Extract the (X, Y) coordinate from the center of the cell holding the provided text.  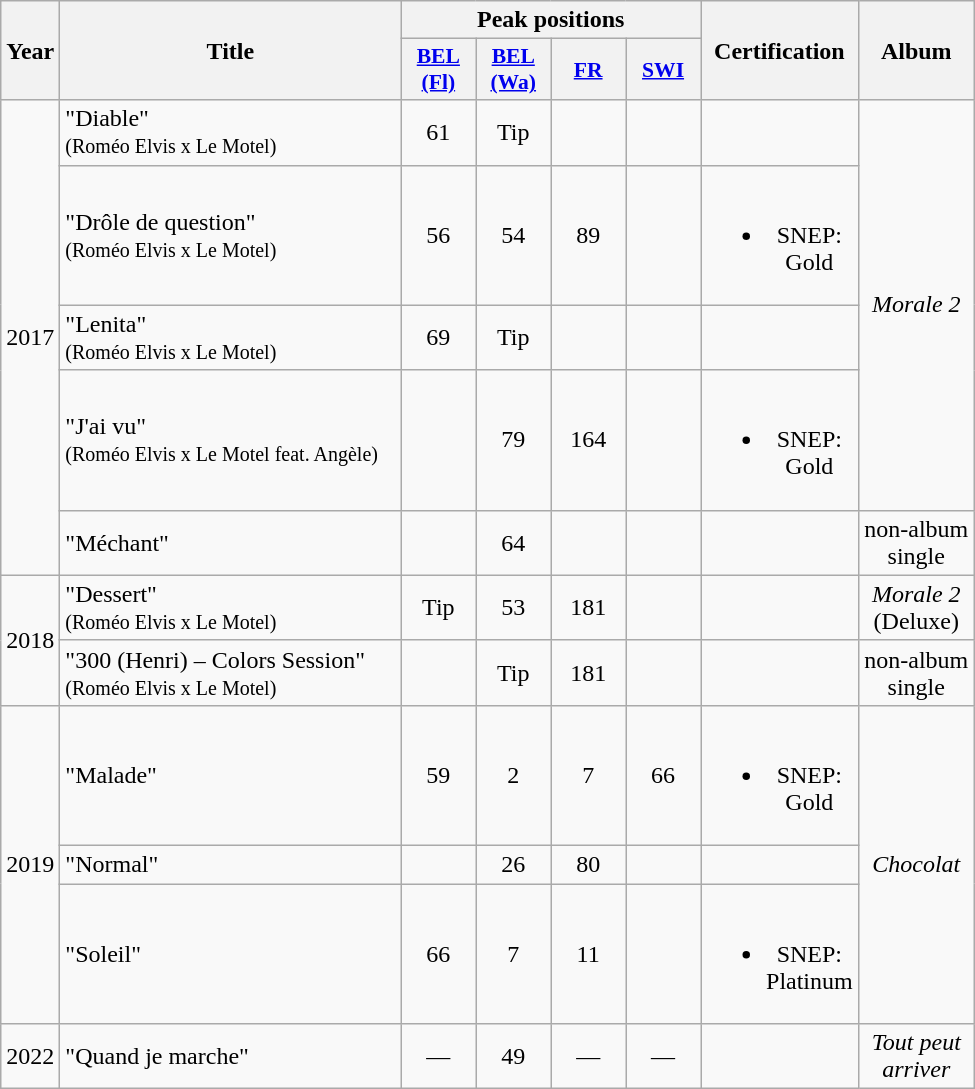
49 (514, 1056)
164 (588, 440)
11 (588, 954)
SWI (664, 70)
2018 (30, 640)
26 (514, 864)
SNEP: Platinum (779, 954)
Chocolat (916, 864)
79 (514, 440)
64 (514, 542)
"Malade" (230, 775)
FR (588, 70)
Certification (779, 50)
"Lenita" (Roméo Elvis x Le Motel) (230, 338)
54 (514, 235)
BEL(Wa) (514, 70)
Title (230, 50)
"J'ai vu" (Roméo Elvis x Le Motel feat. Angèle) (230, 440)
2017 (30, 338)
2 (514, 775)
2022 (30, 1056)
"Méchant" (230, 542)
2019 (30, 864)
Tout peut arriver (916, 1056)
Morale 2 (Deluxe) (916, 608)
89 (588, 235)
56 (438, 235)
"Dessert" (Roméo Elvis x Le Motel) (230, 608)
Peak positions (551, 20)
53 (514, 608)
Album (916, 50)
61 (438, 132)
59 (438, 775)
"Quand je marche" (230, 1056)
"Drôle de question" (Roméo Elvis x Le Motel) (230, 235)
"300 (Henri) – Colors Session" (Roméo Elvis x Le Motel) (230, 672)
"Diable" (Roméo Elvis x Le Motel) (230, 132)
"Soleil" (230, 954)
BEL(Fl) (438, 70)
Morale 2 (916, 305)
"Normal" (230, 864)
Year (30, 50)
80 (588, 864)
69 (438, 338)
